Locate the cell with the specified text and output its (X, Y) center coordinate. 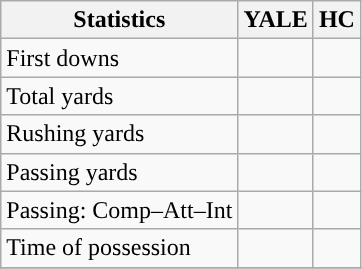
Passing: Comp–Att–Int (120, 210)
Time of possession (120, 248)
YALE (276, 20)
Passing yards (120, 172)
First downs (120, 58)
HC (336, 20)
Rushing yards (120, 134)
Total yards (120, 96)
Statistics (120, 20)
